Extract the [x, y] coordinate from the center of the cell holding the provided text.  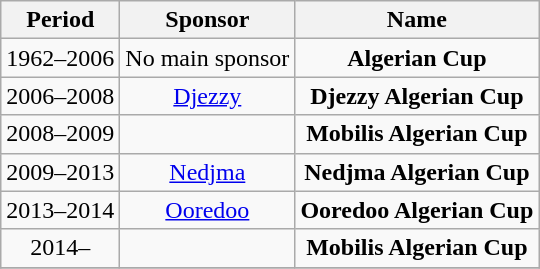
No main sponsor [208, 58]
2008–2009 [60, 134]
Algerian Cup [417, 58]
2013–2014 [60, 210]
Period [60, 20]
Nedjma Algerian Cup [417, 172]
Djezzy [208, 96]
Djezzy Algerian Cup [417, 96]
Nedjma [208, 172]
Ooredoo [208, 210]
Ooredoo Algerian Cup [417, 210]
2014– [60, 248]
Sponsor [208, 20]
2006–2008 [60, 96]
Name [417, 20]
2009–2013 [60, 172]
1962–2006 [60, 58]
